Pinpoint the cell where the given text exists, returning its (x, y) midpoint coordinate. 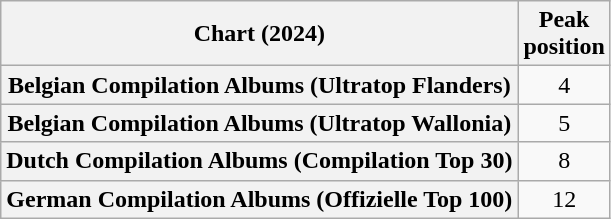
8 (564, 161)
12 (564, 199)
Belgian Compilation Albums (Ultratop Wallonia) (260, 123)
German Compilation Albums (Offizielle Top 100) (260, 199)
Belgian Compilation Albums (Ultratop Flanders) (260, 85)
Peakposition (564, 34)
Dutch Compilation Albums (Compilation Top 30) (260, 161)
Chart (2024) (260, 34)
4 (564, 85)
5 (564, 123)
